Detect which cell encompasses the target text, then output its [X, Y] center coordinate. 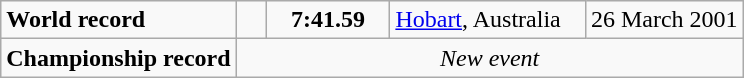
26 March 2001 [664, 20]
Championship record [118, 58]
New event [490, 58]
7:41.59 [328, 20]
Hobart, Australia [488, 20]
World record [118, 20]
